Search for the cell housing the specified text and yield its (x, y) center coordinate. 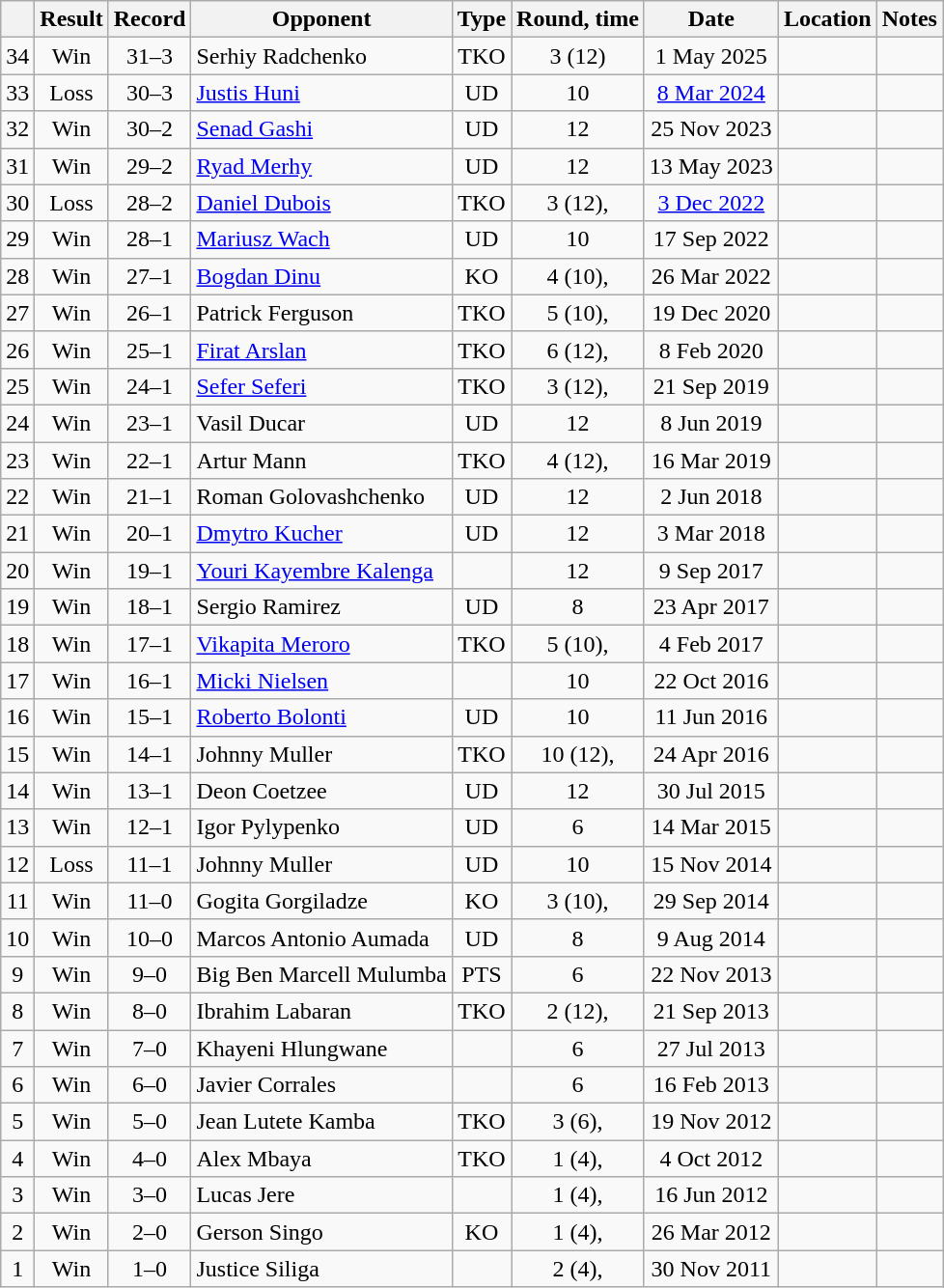
28–1 (150, 239)
27 (17, 313)
6–0 (150, 1085)
10–0 (150, 938)
21–1 (150, 497)
3 (12) (578, 56)
16–1 (150, 681)
17–1 (150, 644)
15 (17, 754)
9 Aug 2014 (710, 938)
14 (17, 791)
PTS (481, 974)
16 Mar 2019 (710, 461)
3 (6), (578, 1122)
30–2 (150, 129)
22 Oct 2016 (710, 681)
4 (10), (578, 276)
19 Dec 2020 (710, 313)
19 Nov 2012 (710, 1122)
16 Jun 2012 (710, 1195)
19 (17, 607)
16 Feb 2013 (710, 1085)
23 Apr 2017 (710, 607)
18 (17, 644)
12–1 (150, 827)
28 (17, 276)
27–1 (150, 276)
26 (17, 350)
17 (17, 681)
Sergio Ramirez (321, 607)
Vikapita Meroro (321, 644)
Artur Mann (321, 461)
Micki Nielsen (321, 681)
7 (17, 1048)
Location (827, 19)
Khayeni Hlungwane (321, 1048)
10 (12), (578, 754)
25–1 (150, 350)
Date (710, 19)
3 (17, 1195)
Senad Gashi (321, 129)
Mariusz Wach (321, 239)
32 (17, 129)
Roberto Bolonti (321, 717)
Record (150, 19)
Round, time (578, 19)
26–1 (150, 313)
31–3 (150, 56)
8 Mar 2024 (710, 93)
14 Mar 2015 (710, 827)
2 Jun 2018 (710, 497)
22 (17, 497)
5 (17, 1122)
4 (12), (578, 461)
13 (17, 827)
Notes (909, 19)
26 Mar 2022 (710, 276)
1 May 2025 (710, 56)
14–1 (150, 754)
2–0 (150, 1232)
8–0 (150, 1011)
3 Dec 2022 (710, 203)
Serhiy Radchenko (321, 56)
8 Jun 2019 (710, 423)
9 (17, 974)
Lucas Jere (321, 1195)
21 Sep 2013 (710, 1011)
6 (12), (578, 350)
15 Nov 2014 (710, 864)
19–1 (150, 571)
Youri Kayembre Kalenga (321, 571)
33 (17, 93)
4 Feb 2017 (710, 644)
Jean Lutete Kamba (321, 1122)
5–0 (150, 1122)
Ryad Merhy (321, 166)
21 (17, 534)
7–0 (150, 1048)
Javier Corrales (321, 1085)
Roman Golovashchenko (321, 497)
2 (4), (578, 1269)
11 (17, 901)
13–1 (150, 791)
9–0 (150, 974)
28–2 (150, 203)
4 Oct 2012 (710, 1159)
8 Feb 2020 (710, 350)
26 Mar 2012 (710, 1232)
2 (12), (578, 1011)
23–1 (150, 423)
Deon Coetzee (321, 791)
24–1 (150, 386)
Opponent (321, 19)
24 (17, 423)
15–1 (150, 717)
29 (17, 239)
20–1 (150, 534)
30 Jul 2015 (710, 791)
Sefer Seferi (321, 386)
Alex Mbaya (321, 1159)
Bogdan Dinu (321, 276)
Result (71, 19)
Daniel Dubois (321, 203)
31 (17, 166)
Gogita Gorgiladze (321, 901)
3 Mar 2018 (710, 534)
30 Nov 2011 (710, 1269)
13 May 2023 (710, 166)
29–2 (150, 166)
Big Ben Marcell Mulumba (321, 974)
21 Sep 2019 (710, 386)
11 Jun 2016 (710, 717)
Ibrahim Labaran (321, 1011)
34 (17, 56)
11–0 (150, 901)
Justice Siliga (321, 1269)
30 (17, 203)
Gerson Singo (321, 1232)
Igor Pylypenko (321, 827)
3–0 (150, 1195)
30–3 (150, 93)
1–0 (150, 1269)
Patrick Ferguson (321, 313)
9 Sep 2017 (710, 571)
25 Nov 2023 (710, 129)
18–1 (150, 607)
29 Sep 2014 (710, 901)
27 Jul 2013 (710, 1048)
20 (17, 571)
22 Nov 2013 (710, 974)
2 (17, 1232)
4–0 (150, 1159)
22–1 (150, 461)
Firat Arslan (321, 350)
24 Apr 2016 (710, 754)
Type (481, 19)
25 (17, 386)
Dmytro Kucher (321, 534)
Marcos Antonio Aumada (321, 938)
4 (17, 1159)
11–1 (150, 864)
3 (10), (578, 901)
1 (17, 1269)
Vasil Ducar (321, 423)
Justis Huni (321, 93)
17 Sep 2022 (710, 239)
16 (17, 717)
23 (17, 461)
